For the text-containing cell, return its midpoint in (x, y) coordinate format. 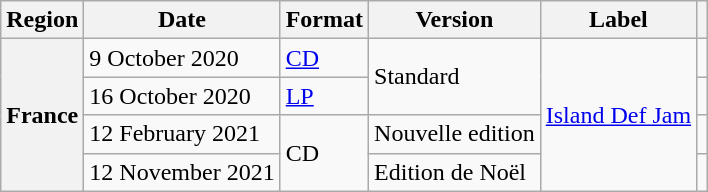
LP (324, 96)
Format (324, 20)
Island Def Jam (618, 115)
France (42, 115)
16 October 2020 (182, 96)
Region (42, 20)
12 November 2021 (182, 172)
Label (618, 20)
12 February 2021 (182, 134)
Version (455, 20)
Edition de Noël (455, 172)
Standard (455, 77)
Date (182, 20)
Nouvelle edition (455, 134)
9 October 2020 (182, 58)
